Find where the given text appears and provide that cell's center as (x, y) coordinate. 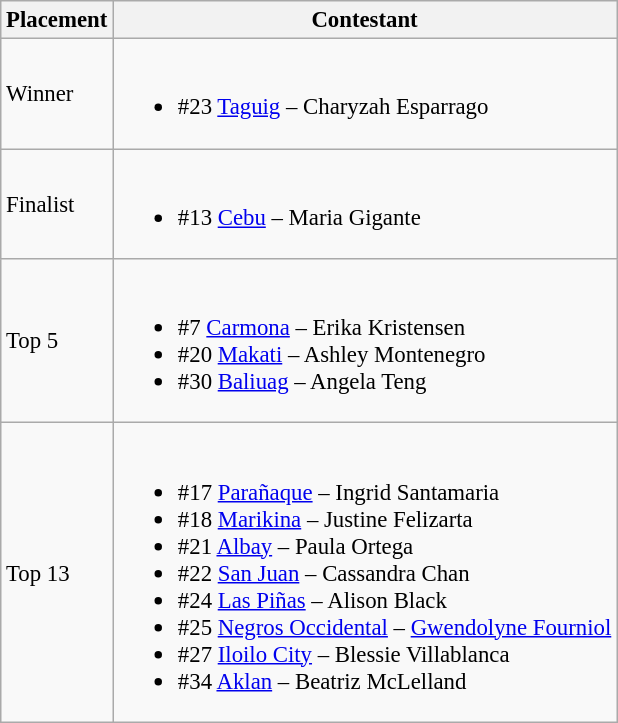
Winner (57, 94)
Finalist (57, 204)
#7 Carmona – Erika Kristensen#20 Makati – Ashley Montenegro#30 Baliuag – Angela Teng (365, 341)
Contestant (365, 20)
Top 5 (57, 341)
#13 Cebu – Maria Gigante (365, 204)
Top 13 (57, 572)
#23 Taguig – Charyzah Esparrago (365, 94)
Placement (57, 20)
